For the text-containing cell, return its midpoint in (x, y) coordinate format. 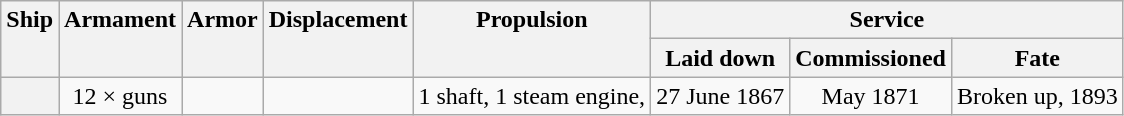
Armor (223, 39)
Propulsion (532, 39)
Broken up, 1893 (1037, 96)
12 × guns (120, 96)
Service (888, 20)
27 June 1867 (720, 96)
Commissioned (871, 58)
May 1871 (871, 96)
Displacement (338, 39)
Ship (30, 39)
1 shaft, 1 steam engine, (532, 96)
Armament (120, 39)
Laid down (720, 58)
Fate (1037, 58)
